Search for the cell housing the specified text and yield its [x, y] center coordinate. 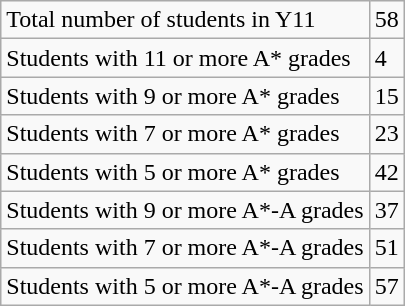
Students with 11 or more A* grades [185, 58]
51 [386, 248]
15 [386, 96]
Total number of students in Y11 [185, 20]
57 [386, 286]
Students with 5 or more A*-A grades [185, 286]
Students with 9 or more A* grades [185, 96]
58 [386, 20]
37 [386, 210]
42 [386, 172]
Students with 9 or more A*-A grades [185, 210]
Students with 7 or more A*-A grades [185, 248]
23 [386, 134]
Students with 5 or more A* grades [185, 172]
Students with 7 or more A* grades [185, 134]
4 [386, 58]
